Locate the cell with the specified text and output its (x, y) center coordinate. 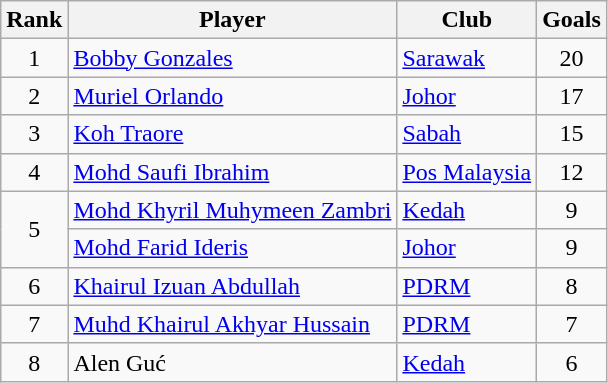
15 (572, 134)
Sarawak (467, 58)
12 (572, 172)
Club (467, 20)
Muriel Orlando (232, 96)
Muhd Khairul Akhyar Hussain (232, 324)
Mohd Saufi Ibrahim (232, 172)
Mohd Farid Ideris (232, 248)
Sabah (467, 134)
Goals (572, 20)
Koh Traore (232, 134)
Rank (34, 20)
Alen Guć (232, 362)
5 (34, 229)
20 (572, 58)
1 (34, 58)
Mohd Khyril Muhymeen Zambri (232, 210)
Pos Malaysia (467, 172)
2 (34, 96)
4 (34, 172)
Player (232, 20)
Bobby Gonzales (232, 58)
Khairul Izuan Abdullah (232, 286)
17 (572, 96)
3 (34, 134)
